Output the [X, Y] coordinate of the center of the cell containing the given text.  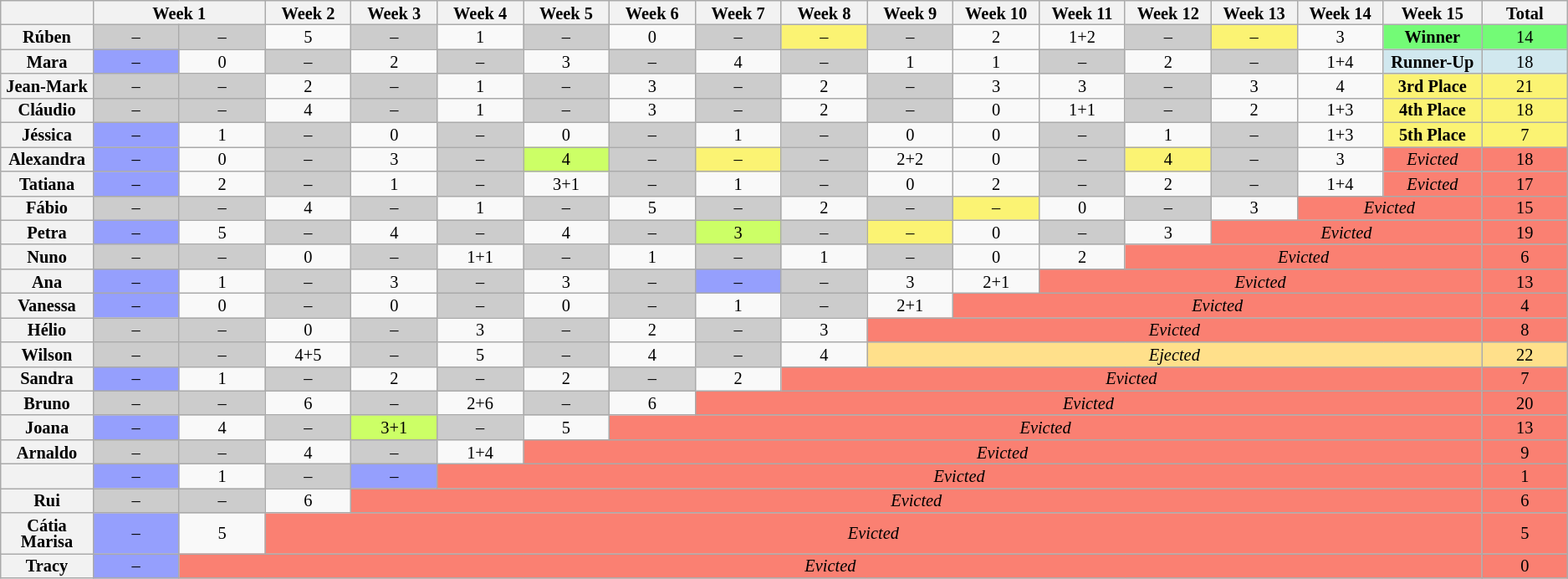
Week 15 [1433, 12]
Week 1 [179, 12]
Petra [47, 233]
Runner-Up [1433, 62]
20 [1525, 403]
Week 12 [1167, 12]
Cátia Marisa [47, 534]
4th Place [1433, 110]
Rui [47, 500]
Sandra [47, 378]
Tracy [47, 566]
Week 4 [480, 12]
Tatiana [47, 182]
Ana [47, 281]
2+6 [480, 403]
Week 10 [997, 12]
Week 13 [1254, 12]
Week 2 [308, 12]
Mara [47, 62]
Vanessa [47, 305]
21 [1525, 85]
19 [1525, 233]
17 [1525, 182]
2+2 [910, 159]
Cláudio [47, 110]
Total [1525, 12]
Wilson [47, 355]
Alexandra [47, 159]
Joana [47, 427]
15 [1525, 208]
22 [1525, 355]
Jéssica [47, 134]
Week 9 [910, 12]
Fábio [47, 208]
Week 5 [567, 12]
Nuno [47, 256]
Week 8 [825, 12]
Rúben [47, 37]
Jean-Mark [47, 85]
Week 11 [1082, 12]
1+2 [1082, 37]
Bruno [47, 403]
Ejected [1174, 355]
Week 14 [1340, 12]
5th Place [1433, 134]
Week 3 [395, 12]
Hélio [47, 330]
8 [1525, 330]
Arnaldo [47, 452]
9 [1525, 452]
4+5 [308, 355]
14 [1525, 37]
Week 6 [652, 12]
3rd Place [1433, 85]
Winner [1433, 37]
Week 7 [738, 12]
